Locate the cell with the specified text and output its [X, Y] center coordinate. 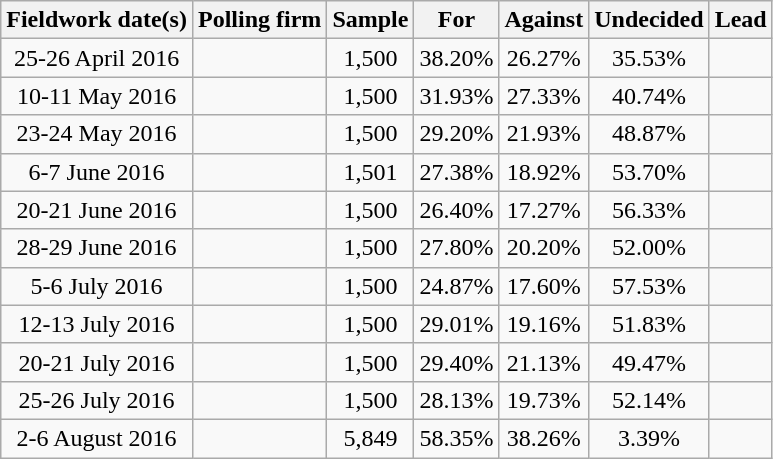
20.20% [544, 248]
27.33% [544, 96]
5-6 July 2016 [97, 286]
10-11 May 2016 [97, 96]
2-6 August 2016 [97, 438]
38.26% [544, 438]
20-21 July 2016 [97, 362]
Polling firm [259, 20]
52.14% [649, 400]
56.33% [649, 210]
35.53% [649, 58]
48.87% [649, 134]
17.27% [544, 210]
For [456, 20]
25-26 April 2016 [97, 58]
19.73% [544, 400]
24.87% [456, 286]
Against [544, 20]
19.16% [544, 324]
Undecided [649, 20]
12-13 July 2016 [97, 324]
27.80% [456, 248]
57.53% [649, 286]
53.70% [649, 172]
3.39% [649, 438]
23-24 May 2016 [97, 134]
28.13% [456, 400]
51.83% [649, 324]
21.93% [544, 134]
25-26 July 2016 [97, 400]
52.00% [649, 248]
58.35% [456, 438]
27.38% [456, 172]
49.47% [649, 362]
Lead [740, 20]
20-21 June 2016 [97, 210]
Fieldwork date(s) [97, 20]
21.13% [544, 362]
6-7 June 2016 [97, 172]
26.27% [544, 58]
5,849 [370, 438]
17.60% [544, 286]
29.01% [456, 324]
26.40% [456, 210]
40.74% [649, 96]
29.20% [456, 134]
18.92% [544, 172]
1,501 [370, 172]
38.20% [456, 58]
Sample [370, 20]
28-29 June 2016 [97, 248]
29.40% [456, 362]
31.93% [456, 96]
